Return [x, y] of the center of cell containing provided text 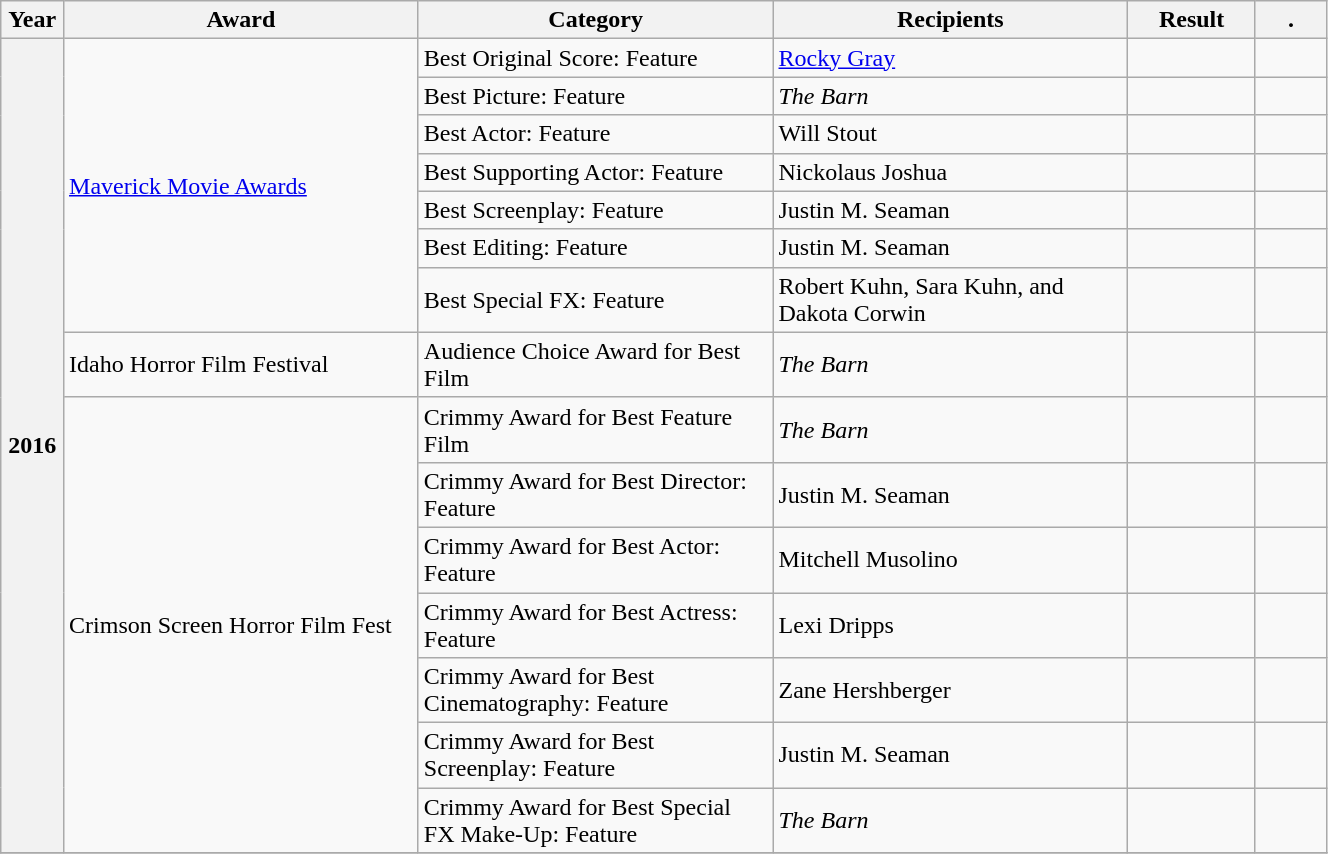
Audience Choice Award for Best Film [596, 364]
Zane Hershberger [950, 690]
Crimson Screen Horror Film Fest [242, 624]
Best Screenplay: Feature [596, 210]
Best Supporting Actor: Feature [596, 172]
Award [242, 20]
Nickolaus Joshua [950, 172]
. [1290, 20]
Rocky Gray [950, 58]
Category [596, 20]
2016 [32, 446]
Crimmy Award for Best Director: Feature [596, 494]
Best Editing: Feature [596, 248]
Best Actor: Feature [596, 134]
Robert Kuhn, Sara Kuhn, and Dakota Corwin [950, 300]
Lexi Dripps [950, 624]
Crimmy Award for Best Special FX Make-Up: Feature [596, 820]
Result [1192, 20]
Maverick Movie Awards [242, 186]
Crimmy Award for Best Screenplay: Feature [596, 756]
Best Special FX: Feature [596, 300]
Crimmy Award for Best Cinematography: Feature [596, 690]
Crimmy Award for Best Feature Film [596, 430]
Year [32, 20]
Crimmy Award for Best Actor: Feature [596, 560]
Best Picture: Feature [596, 96]
Idaho Horror Film Festival [242, 364]
Crimmy Award for Best Actress: Feature [596, 624]
Mitchell Musolino [950, 560]
Recipients [950, 20]
Will Stout [950, 134]
Best Original Score: Feature [596, 58]
